Identify which cell holds the provided text, then report its [X, Y] central coordinate. 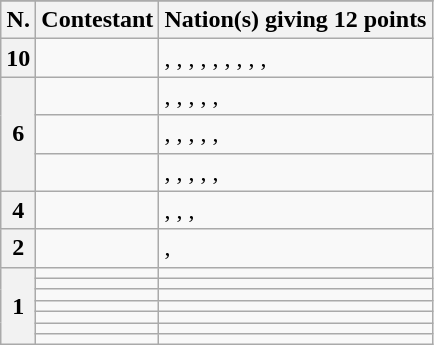
Nation(s) giving 12 points [296, 20]
10 [18, 58]
, , , , , , , , , [296, 58]
, , , [296, 210]
2 [18, 248]
Contestant [98, 20]
N. [18, 20]
4 [18, 210]
1 [18, 306]
, [296, 248]
6 [18, 134]
